Find where the given text appears and provide that cell's center as [x, y] coordinate. 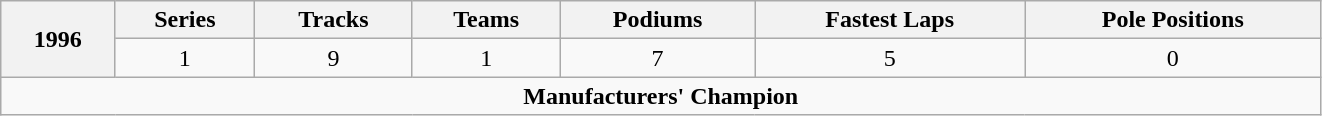
9 [334, 58]
1996 [58, 39]
Pole Positions [1173, 20]
Manufacturers' Champion [661, 96]
Teams [486, 20]
Podiums [657, 20]
5 [890, 58]
7 [657, 58]
Series [185, 20]
Tracks [334, 20]
Fastest Laps [890, 20]
0 [1173, 58]
